Output the (x, y) coordinate of the center of the cell containing the given text.  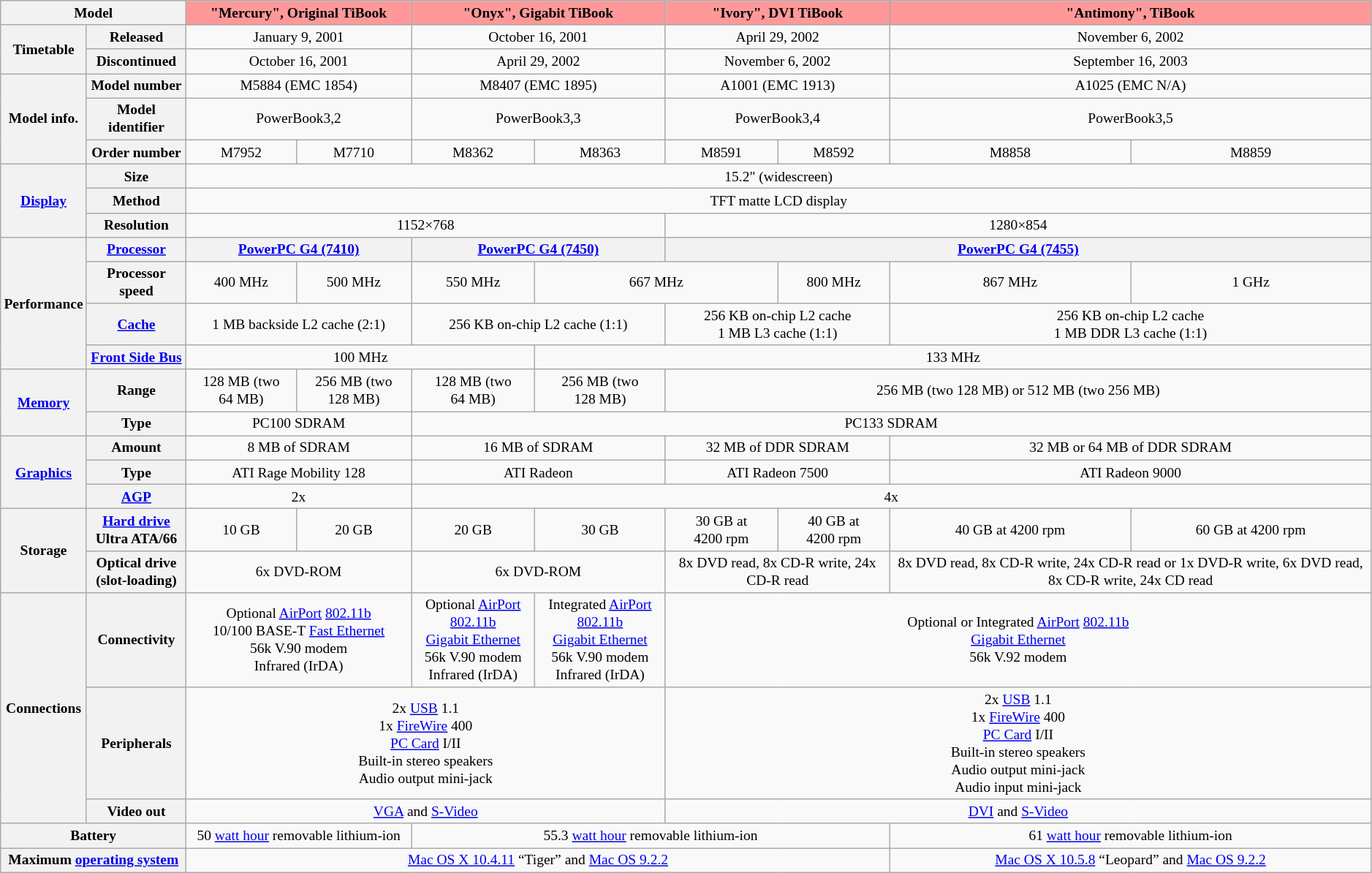
M7710 (354, 152)
Front Side Bus (136, 357)
61 watt hour removable lithium-ion (1130, 835)
A1025 (EMC N/A) (1130, 86)
867 MHz (1010, 282)
Model identifier (136, 118)
Resolution (136, 225)
256 KB on-chip L2 cache1 MB L3 cache (1:1) (778, 325)
1 MB backside L2 cache (2:1) (299, 325)
"Mercury", Original TiBook (299, 13)
133 MHz (953, 357)
PowerPC G4 (7450) (538, 249)
Model (94, 13)
M5884 (EMC 1854) (299, 86)
M8363 (600, 152)
Optional AirPort 802.11b10/100 BASE-T Fast Ethernet56k V.90 modemInfrared (IrDA) (299, 639)
Video out (136, 812)
M8591 (721, 152)
"Ivory", DVI TiBook (778, 13)
PowerBook3,2 (299, 118)
ATI Radeon 7500 (778, 472)
Processor (136, 249)
Peripherals (136, 743)
Display (44, 200)
M8592 (834, 152)
Optical drive(slot-loading) (136, 572)
January 9, 2001 (299, 37)
60 GB at 4200 rpm (1250, 529)
Amount (136, 447)
PC133 SDRAM (892, 424)
Mac OS X 10.5.8 “Leopard” and Mac OS 9.2.2 (1130, 860)
Mac OS X 10.4.11 “Tiger” and Mac OS 9.2.2 (538, 860)
VGA and S-Video (425, 812)
1152×768 (425, 225)
PowerBook3,3 (538, 118)
667 MHz (656, 282)
800 MHz (834, 282)
September 16, 2003 (1130, 61)
16 MB of SDRAM (538, 447)
Storage (44, 551)
1280×854 (1018, 225)
M7952 (241, 152)
DVI and S-Video (1018, 812)
ATI Rage Mobility 128 (299, 472)
PowerBook3,5 (1130, 118)
256 KB on-chip L2 cache1 MB DDR L3 cache (1:1) (1130, 325)
Processor speed (136, 282)
55.3 watt hour removable lithium-ion (651, 835)
15.2" (widescreen) (779, 175)
Released (136, 37)
Battery (94, 835)
AGP (136, 497)
Optional AirPort 802.11bGigabit Ethernet56k V.90 modemInfrared (IrDA) (474, 639)
M8407 (EMC 1895) (538, 86)
ATI Radeon 9000 (1130, 472)
550 MHz (474, 282)
8x DVD read, 8x CD-R write, 24x CD-R read or 1x DVD-R write, 6x DVD read, 8x CD-R write, 24x CD read (1130, 572)
400 MHz (241, 282)
Model number (136, 86)
Range (136, 390)
8 MB of SDRAM (299, 447)
Hard driveUltra ATA/66 (136, 529)
256 MB (two 128 MB) or 512 MB (two 256 MB) (1018, 390)
2x (299, 497)
32 MB of DDR SDRAM (778, 447)
M8859 (1250, 152)
PowerPC G4 (7410) (299, 249)
Cache (136, 325)
Memory (44, 402)
PowerBook3,4 (778, 118)
Graphics (44, 472)
Order number (136, 152)
30 GB (600, 529)
32 MB or 64 MB of DDR SDRAM (1130, 447)
M8362 (474, 152)
Integrated AirPort 802.11bGigabit Ethernet56k V.90 modemInfrared (IrDA) (600, 639)
4x (892, 497)
Discontinued (136, 61)
PowerPC G4 (7455) (1018, 249)
A1001 (EMC 1913) (778, 86)
8x DVD read, 8x CD-R write, 24x CD-R read (778, 572)
Performance (44, 303)
"Antimony", TiBook (1130, 13)
1 GHz (1250, 282)
2x USB 1.11x FireWire 400PC Card I/IIBuilt-in stereo speakersAudio output mini-jack (425, 743)
Method (136, 200)
Size (136, 175)
TFT matte LCD display (779, 200)
256 KB on-chip L2 cache (1:1) (538, 325)
2x USB 1.11x FireWire 400PC Card I/IIBuilt-in stereo speakersAudio output mini-jackAudio input mini-jack (1018, 743)
Connections (44, 708)
100 MHz (361, 357)
Connectivity (136, 639)
50 watt hour removable lithium-ion (299, 835)
30 GB at 4200 rpm (721, 529)
Optional or Integrated AirPort 802.11bGigabit Ethernet56k V.92 modem (1018, 639)
500 MHz (354, 282)
M8858 (1010, 152)
PC100 SDRAM (299, 424)
10 GB (241, 529)
Model info. (44, 119)
Maximum operating system (94, 860)
ATI Radeon (538, 472)
"Onyx", Gigabit TiBook (538, 13)
Timetable (44, 50)
